Provide the [x, y] coordinate of the cell's center where the given text is located.  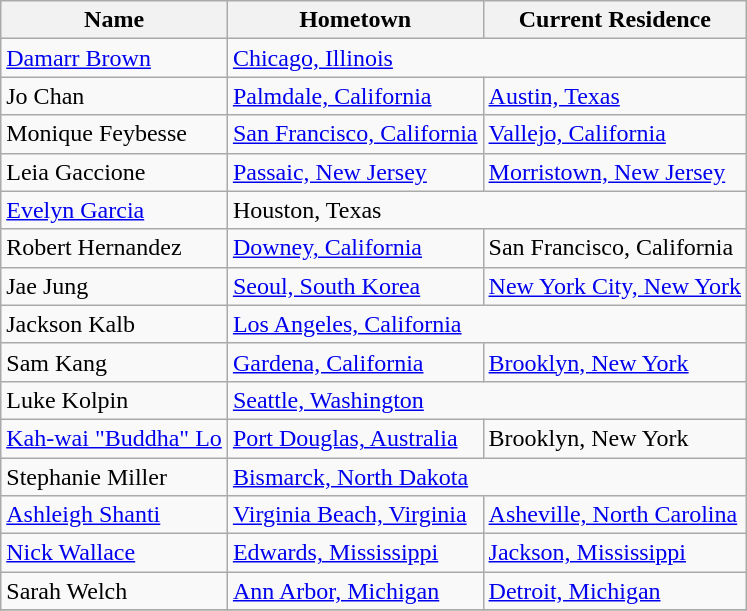
Kah-wai "Buddha" Lo [114, 438]
Virginia Beach, Virginia [355, 515]
Gardena, California [355, 362]
Sam Kang [114, 362]
Palmdale, California [355, 96]
Jackson Kalb [114, 324]
Evelyn Garcia [114, 210]
Downey, California [355, 248]
Seoul, South Korea [355, 286]
Hometown [355, 20]
Ann Arbor, Michigan [355, 591]
Seattle, Washington [486, 400]
Jackson, Mississippi [615, 553]
Austin, Texas [615, 96]
Port Douglas, Australia [355, 438]
Morristown, New Jersey [615, 172]
Asheville, North Carolina [615, 515]
Sarah Welch [114, 591]
Detroit, Michigan [615, 591]
Monique Feybesse [114, 134]
Jae Jung [114, 286]
New York City, New York [615, 286]
Edwards, Mississippi [355, 553]
Current Residence [615, 20]
Name [114, 20]
Leia Gaccione [114, 172]
Los Angeles, California [486, 324]
Luke Kolpin [114, 400]
Vallejo, California [615, 134]
Robert Hernandez [114, 248]
Damarr Brown [114, 58]
Ashleigh Shanti [114, 515]
Bismarck, North Dakota [486, 477]
Passaic, New Jersey [355, 172]
Chicago, Illinois [486, 58]
Jo Chan [114, 96]
Nick Wallace [114, 553]
Houston, Texas [486, 210]
Stephanie Miller [114, 477]
